Identify which cell holds the provided text, then report its [X, Y] central coordinate. 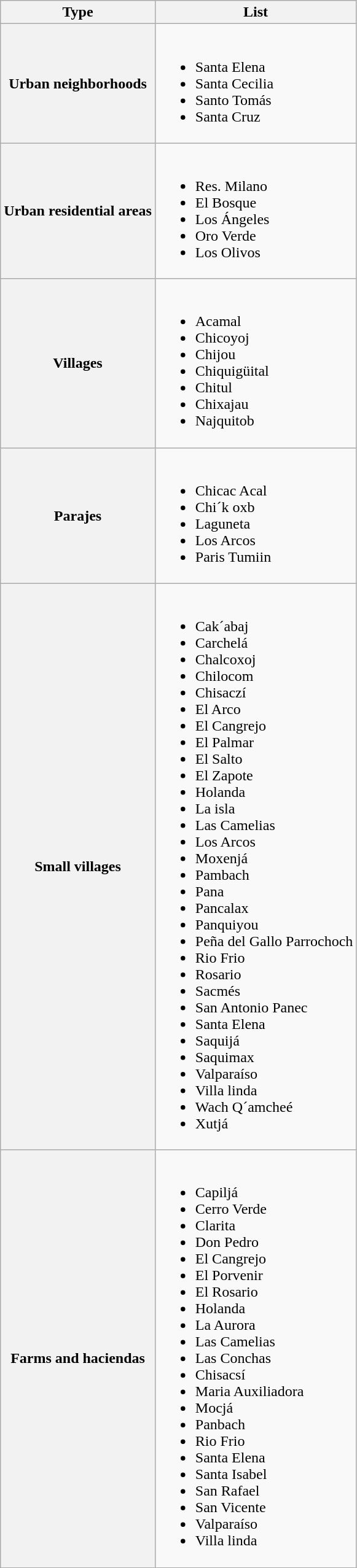
Urban neighborhoods [78, 83]
List [256, 12]
Chicac AcalChi´k oxbLagunetaLos ArcosParis Tumiin [256, 516]
Santa ElenaSanta CeciliaSanto TomásSanta Cruz [256, 83]
Res. MilanoEl BosqueLos ÁngelesOro VerdeLos Olivos [256, 211]
Urban residential areas [78, 211]
Villages [78, 363]
AcamalChicoyojChijouChiquigüitalChitulChixajauNajquitob [256, 363]
Small villages [78, 867]
Parajes [78, 516]
Type [78, 12]
Farms and haciendas [78, 1359]
